Scan for the cell matching the given text and deliver its (x, y) coordinate at center. 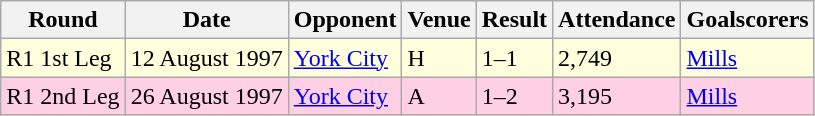
1–1 (514, 58)
Attendance (617, 20)
R1 1st Leg (63, 58)
Date (206, 20)
Opponent (345, 20)
Venue (439, 20)
R1 2nd Leg (63, 96)
26 August 1997 (206, 96)
H (439, 58)
Goalscorers (748, 20)
Round (63, 20)
3,195 (617, 96)
2,749 (617, 58)
Result (514, 20)
12 August 1997 (206, 58)
1–2 (514, 96)
A (439, 96)
